Return the [X, Y] coordinate for the center point of the cell that contains the specified text.  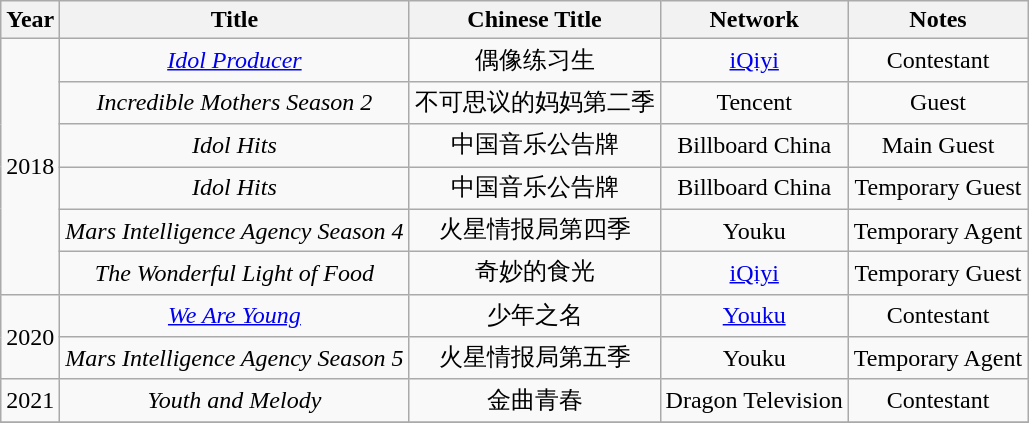
少年之名 [534, 316]
奇妙的食光 [534, 274]
Year [30, 20]
Title [234, 20]
We Are Young [234, 316]
2021 [30, 400]
火星情报局第五季 [534, 358]
The Wonderful Light of Food [234, 274]
金曲青春 [534, 400]
Chinese Title [534, 20]
Network [754, 20]
2020 [30, 336]
Main Guest [938, 146]
Idol Producer [234, 60]
Dragon Television [754, 400]
Incredible Mothers Season 2 [234, 102]
偶像练习生 [534, 60]
Youth and Melody [234, 400]
2018 [30, 166]
Notes [938, 20]
Mars Intelligence Agency Season 5 [234, 358]
不可思议的妈妈第二季 [534, 102]
Mars Intelligence Agency Season 4 [234, 230]
Guest [938, 102]
火星情报局第四季 [534, 230]
Tencent [754, 102]
